Detect which cell encompasses the target text, then output its [X, Y] center coordinate. 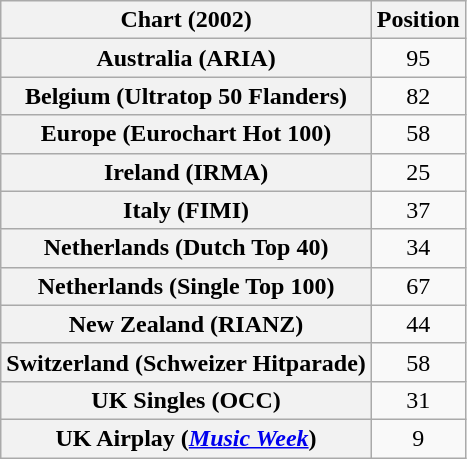
44 [418, 324]
Europe (Eurochart Hot 100) [186, 134]
UK Singles (OCC) [186, 400]
Chart (2002) [186, 20]
95 [418, 58]
67 [418, 286]
37 [418, 210]
25 [418, 172]
UK Airplay (Music Week) [186, 438]
Netherlands (Single Top 100) [186, 286]
Belgium (Ultratop 50 Flanders) [186, 96]
9 [418, 438]
Italy (FIMI) [186, 210]
Position [418, 20]
Netherlands (Dutch Top 40) [186, 248]
New Zealand (RIANZ) [186, 324]
Australia (ARIA) [186, 58]
82 [418, 96]
Ireland (IRMA) [186, 172]
31 [418, 400]
34 [418, 248]
Switzerland (Schweizer Hitparade) [186, 362]
